Return the [x, y] coordinate for the center point of the cell that contains the specified text.  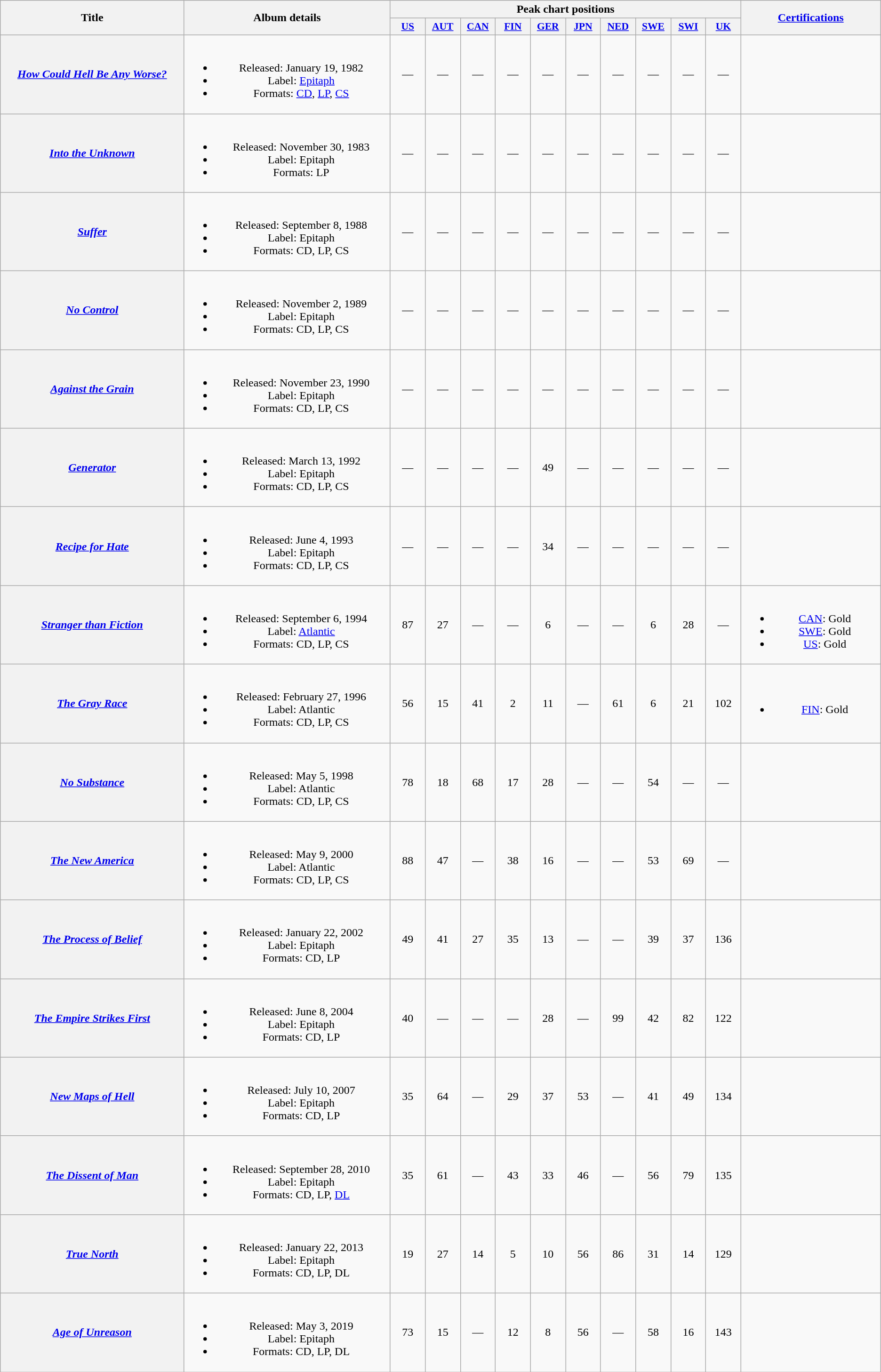
58 [653, 1332]
Released: May 3, 2019Label: EpitaphFormats: CD, LP, DL [287, 1332]
Against the Grain [92, 389]
102 [723, 703]
129 [723, 1254]
42 [653, 1018]
SWE [653, 27]
143 [723, 1332]
New Maps of Hell [92, 1097]
46 [583, 1175]
Released: November 2, 1989Label: EpitaphFormats: CD, LP, CS [287, 311]
Certifications [810, 18]
UK [723, 27]
True North [92, 1254]
Age of Unreason [92, 1332]
34 [548, 546]
Recipe for Hate [92, 546]
Released: May 5, 1998Label: AtlanticFormats: CD, LP, CS [287, 782]
73 [408, 1332]
11 [548, 703]
12 [513, 1332]
Released: January 22, 2002Label: EpitaphFormats: CD, LP [287, 939]
79 [688, 1175]
8 [548, 1332]
69 [688, 860]
No Substance [92, 782]
64 [442, 1097]
Released: September 8, 1988Label: EpitaphFormats: CD, LP, CS [287, 232]
Suffer [92, 232]
Album details [287, 18]
18 [442, 782]
Released: May 9, 2000Label: AtlanticFormats: CD, LP, CS [287, 860]
The Process of Belief [92, 939]
Released: November 23, 1990Label: EpitaphFormats: CD, LP, CS [287, 389]
NED [618, 27]
Stranger than Fiction [92, 625]
87 [408, 625]
99 [618, 1018]
US [408, 27]
78 [408, 782]
82 [688, 1018]
2 [513, 703]
No Control [92, 311]
The Dissent of Man [92, 1175]
10 [548, 1254]
The Empire Strikes First [92, 1018]
17 [513, 782]
54 [653, 782]
135 [723, 1175]
5 [513, 1254]
33 [548, 1175]
Into the Unknown [92, 153]
Generator [92, 468]
GER [548, 27]
Released: June 4, 1993Label: EpitaphFormats: CD, LP, CS [287, 546]
Released: September 6, 1994Label: AtlanticFormats: CD, LP, CS [287, 625]
Released: January 22, 2013Label: EpitaphFormats: CD, LP, DL [287, 1254]
19 [408, 1254]
29 [513, 1097]
88 [408, 860]
CAN [478, 27]
Peak chart positions [566, 9]
FIN: Gold [810, 703]
21 [688, 703]
SWI [688, 27]
136 [723, 939]
CAN: GoldSWE: GoldUS: Gold [810, 625]
The New America [92, 860]
31 [653, 1254]
47 [442, 860]
134 [723, 1097]
43 [513, 1175]
AUT [442, 27]
40 [408, 1018]
Released: November 30, 1983Label: EpitaphFormats: LP [287, 153]
How Could Hell Be Any Worse? [92, 74]
86 [618, 1254]
Released: February 27, 1996Label: AtlanticFormats: CD, LP, CS [287, 703]
13 [548, 939]
39 [653, 939]
JPN [583, 27]
38 [513, 860]
122 [723, 1018]
Released: March 13, 1992Label: EpitaphFormats: CD, LP, CS [287, 468]
68 [478, 782]
Released: January 19, 1982Label: EpitaphFormats: CD, LP, CS [287, 74]
The Gray Race [92, 703]
Released: September 28, 2010Label: EpitaphFormats: CD, LP, DL [287, 1175]
FIN [513, 27]
Title [92, 18]
Released: July 10, 2007Label: EpitaphFormats: CD, LP [287, 1097]
Released: June 8, 2004Label: EpitaphFormats: CD, LP [287, 1018]
